Pinpoint the cell where the given text exists, returning its (x, y) midpoint coordinate. 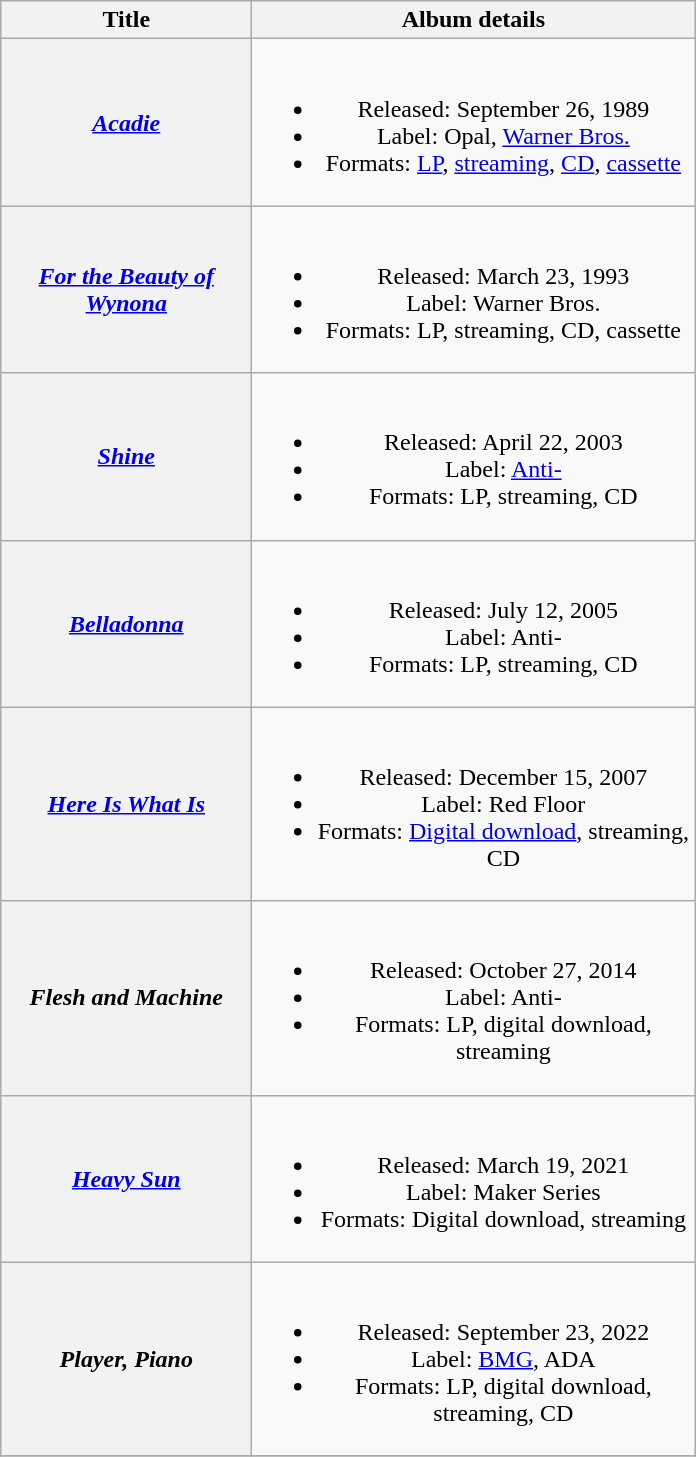
For the Beauty of Wynona (126, 290)
Released: December 15, 2007Label: Red FloorFormats: Digital download, streaming, CD (474, 804)
Released: July 12, 2005Label: Anti-Formats: LP, streaming, CD (474, 624)
Album details (474, 20)
Released: March 19, 2021Label: Maker SeriesFormats: Digital download, streaming (474, 1178)
Released: September 23, 2022Label: BMG, ADAFormats: LP, digital download, streaming, CD (474, 1359)
Shine (126, 456)
Released: April 22, 2003Label: Anti-Formats: LP, streaming, CD (474, 456)
Belladonna (126, 624)
Released: September 26, 1989Label: Opal, Warner Bros.Formats: LP, streaming, CD, cassette (474, 122)
Released: March 23, 1993Label: Warner Bros.Formats: LP, streaming, CD, cassette (474, 290)
Here Is What Is (126, 804)
Released: October 27, 2014Label: Anti-Formats: LP, digital download, streaming (474, 998)
Flesh and Machine (126, 998)
Player, Piano (126, 1359)
Acadie (126, 122)
Heavy Sun (126, 1178)
Title (126, 20)
